Find where the given text appears and provide that cell's center as [X, Y] coordinate. 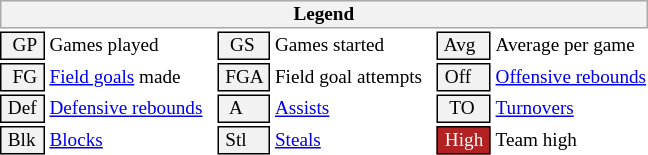
FGA [244, 77]
Blk [22, 140]
Def [22, 108]
Average per game [571, 46]
Team high [571, 140]
Steals [354, 140]
FG [22, 77]
Field goal attempts [354, 77]
Defensive rebounds [131, 108]
Avg [464, 46]
High [464, 140]
GP [22, 46]
TO [464, 108]
Games started [354, 46]
Off [464, 77]
Offensive rebounds [571, 77]
Blocks [131, 140]
Field goals made [131, 77]
GS [244, 46]
Turnovers [571, 108]
Stl [244, 140]
Games played [131, 46]
Assists [354, 108]
Legend [324, 14]
A [244, 108]
